Search for the cell housing the specified text and yield its (x, y) center coordinate. 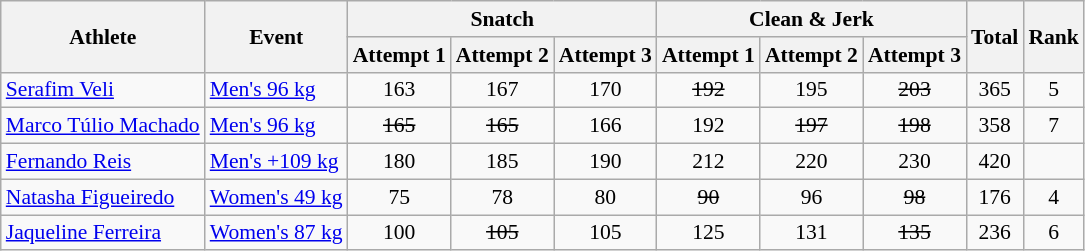
420 (994, 162)
Women's 87 kg (276, 233)
Snatch (502, 19)
Natasha Figueiredo (103, 197)
170 (606, 90)
7 (1054, 126)
125 (708, 233)
195 (812, 90)
212 (708, 162)
78 (502, 197)
190 (606, 162)
131 (812, 233)
75 (400, 197)
135 (914, 233)
Jaqueline Ferreira (103, 233)
6 (1054, 233)
Total (994, 36)
Event (276, 36)
236 (994, 233)
Clean & Jerk (812, 19)
Serafim Veli (103, 90)
4 (1054, 197)
Men's +109 kg (276, 162)
98 (914, 197)
Athlete (103, 36)
203 (914, 90)
197 (812, 126)
220 (812, 162)
100 (400, 233)
80 (606, 197)
Fernando Reis (103, 162)
167 (502, 90)
90 (708, 197)
176 (994, 197)
358 (994, 126)
Marco Túlio Machado (103, 126)
163 (400, 90)
Women's 49 kg (276, 197)
365 (994, 90)
5 (1054, 90)
230 (914, 162)
185 (502, 162)
96 (812, 197)
198 (914, 126)
Rank (1054, 36)
180 (400, 162)
166 (606, 126)
